From the cell containing the given text, extract its center point as (x, y) coordinate. 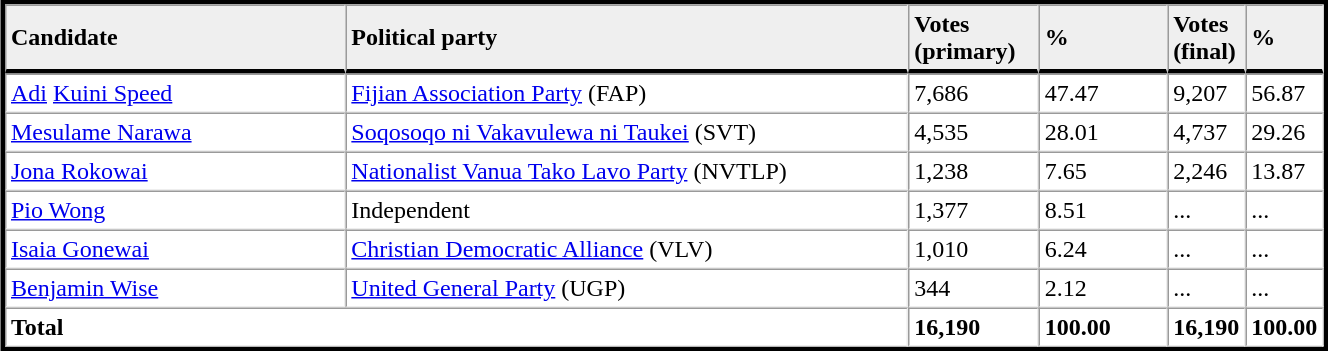
13.87 (1284, 172)
28.01 (1103, 132)
Christian Democratic Alliance (VLV) (626, 250)
1,377 (974, 210)
7,686 (974, 94)
2.12 (1103, 288)
Candidate (175, 38)
Mesulame Narawa (175, 132)
4,535 (974, 132)
Votes(primary) (974, 38)
Pio Wong (175, 210)
8.51 (1103, 210)
Isaia Gonewai (175, 250)
344 (974, 288)
Nationalist Vanua Tako Lavo Party (NVTLP) (626, 172)
56.87 (1284, 94)
Fijian Association Party (FAP) (626, 94)
Benjamin Wise (175, 288)
Votes(final) (1206, 38)
Adi Kuini Speed (175, 94)
4,737 (1206, 132)
6.24 (1103, 250)
Soqosoqo ni Vakavulewa ni Taukei (SVT) (626, 132)
1,238 (974, 172)
9,207 (1206, 94)
United General Party (UGP) (626, 288)
29.26 (1284, 132)
Total (456, 328)
47.47 (1103, 94)
Independent (626, 210)
7.65 (1103, 172)
Jona Rokowai (175, 172)
Political party (626, 38)
1,010 (974, 250)
2,246 (1206, 172)
